Locate the cell with the specified text and output its [x, y] center coordinate. 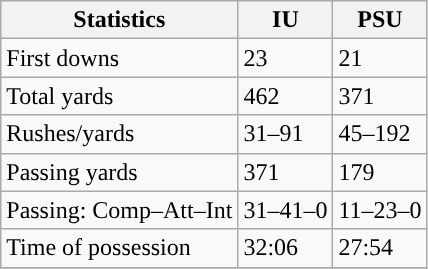
Rushes/yards [120, 134]
45–192 [380, 134]
179 [380, 172]
27:54 [380, 248]
11–23–0 [380, 210]
31–41–0 [286, 210]
PSU [380, 20]
462 [286, 96]
21 [380, 58]
23 [286, 58]
IU [286, 20]
Passing: Comp–Att–Int [120, 210]
Time of possession [120, 248]
31–91 [286, 134]
First downs [120, 58]
Total yards [120, 96]
32:06 [286, 248]
Statistics [120, 20]
Passing yards [120, 172]
